Locate the cell with the specified text and output its (x, y) center coordinate. 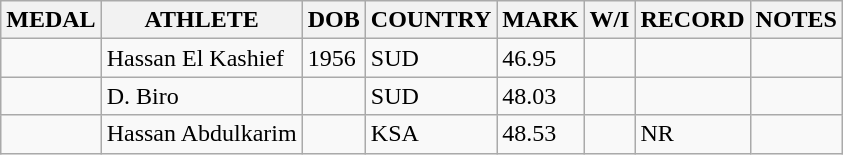
W/I (610, 20)
Hassan El Kashief (202, 58)
48.53 (540, 134)
COUNTRY (431, 20)
DOB (334, 20)
1956 (334, 58)
Hassan Abdulkarim (202, 134)
KSA (431, 134)
NOTES (796, 20)
MARK (540, 20)
48.03 (540, 96)
MEDAL (51, 20)
NR (692, 134)
D. Biro (202, 96)
46.95 (540, 58)
RECORD (692, 20)
ATHLETE (202, 20)
